Output the [X, Y] coordinate of the center of the cell containing the given text.  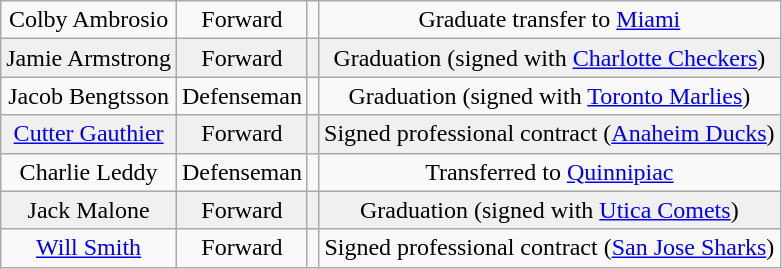
Charlie Leddy [89, 172]
Graduation (signed with Charlotte Checkers) [550, 58]
Graduation (signed with Utica Comets) [550, 210]
Jamie Armstrong [89, 58]
Will Smith [89, 248]
Cutter Gauthier [89, 134]
Jacob Bengtsson [89, 96]
Graduation (signed with Toronto Marlies) [550, 96]
Transferred to Quinnipiac [550, 172]
Signed professional contract (Anaheim Ducks) [550, 134]
Graduate transfer to Miami [550, 20]
Colby Ambrosio [89, 20]
Jack Malone [89, 210]
Signed professional contract (San Jose Sharks) [550, 248]
